Extract the [X, Y] coordinate from the center of the cell holding the provided text.  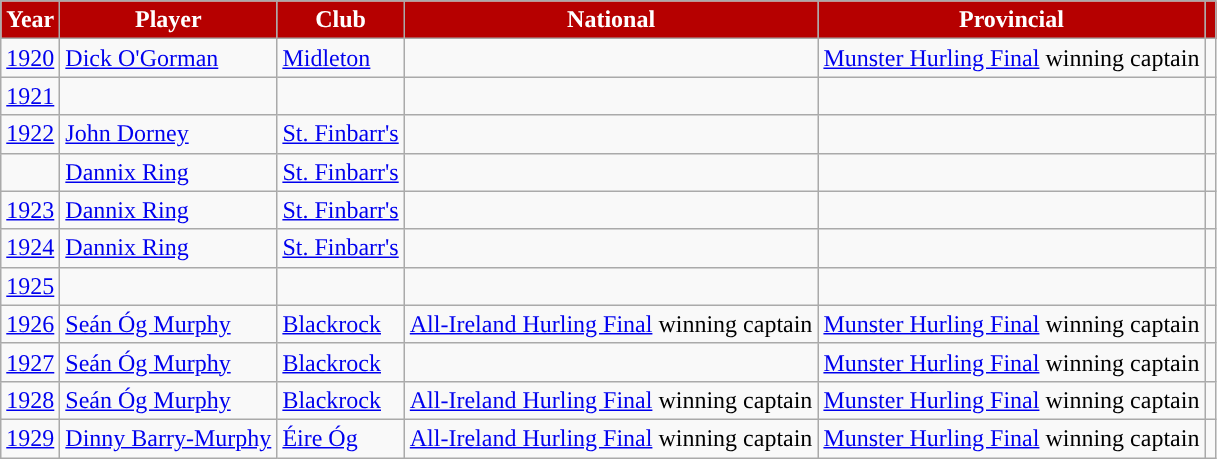
Dick O'Gorman [168, 58]
1928 [30, 400]
1929 [30, 438]
1925 [30, 286]
Dinny Barry-Murphy [168, 438]
1926 [30, 324]
John Dorney [168, 134]
1923 [30, 210]
National [611, 20]
Year [30, 20]
1922 [30, 134]
Provincial [1012, 20]
Éire Óg [340, 438]
Club [340, 20]
1920 [30, 58]
Player [168, 20]
1924 [30, 248]
1927 [30, 362]
1921 [30, 96]
Midleton [340, 58]
